Return [x, y] of the center of cell containing provided text 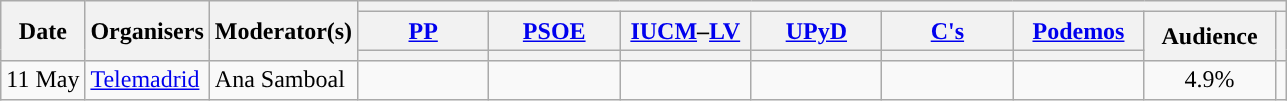
IUCM–LV [686, 31]
11 May [43, 80]
Audience [1210, 36]
PP [424, 31]
Date [43, 31]
PSOE [554, 31]
Ana Samboal [283, 80]
Podemos [1078, 31]
UPyD [816, 31]
C's [948, 31]
Organisers [147, 31]
Moderator(s) [283, 31]
4.9% [1210, 80]
Telemadrid [147, 80]
